Extract the [X, Y] coordinate from the center of the cell holding the provided text.  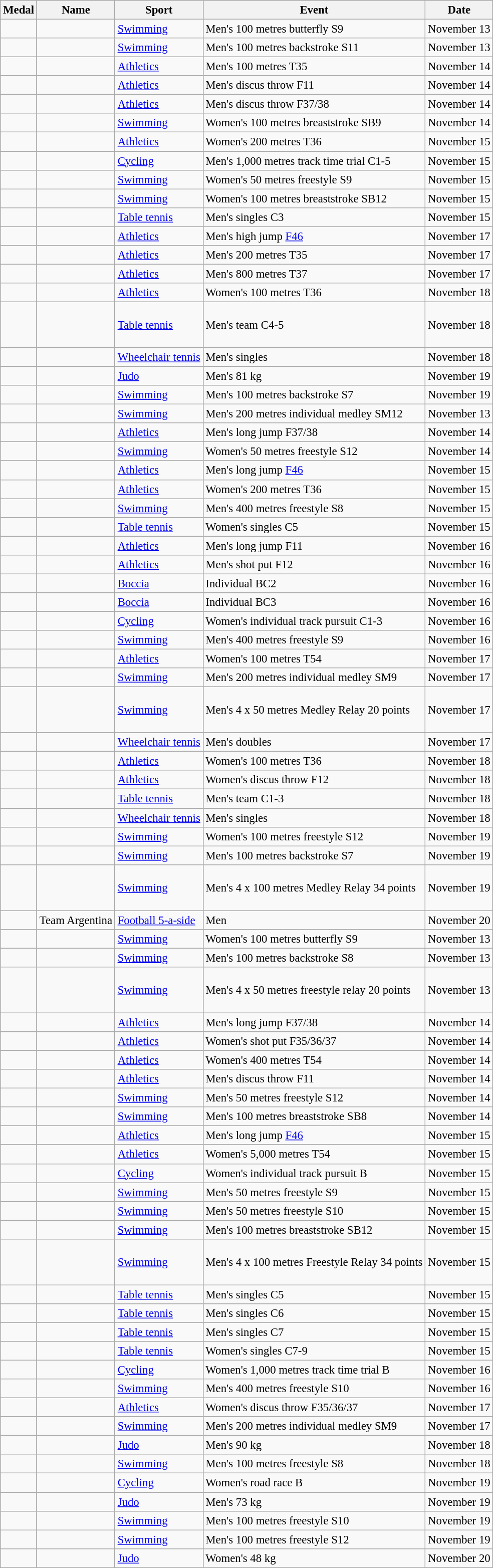
Men's 50 metres freestyle S12 [314, 1098]
Individual BC2 [314, 583]
Men's 100 metres freestyle S12 [314, 1539]
Men's 200 metres T35 [314, 255]
Men's 400 metres freestyle S10 [314, 1389]
Men's singles C6 [314, 1313]
Women's discus throw F12 [314, 780]
Name [76, 10]
Men's 800 metres T37 [314, 274]
Men's singles C7 [314, 1332]
Women's 1,000 metres track time trial B [314, 1370]
Men's 100 metres freestyle S10 [314, 1520]
Sport [159, 10]
Date [459, 10]
Men's 400 metres freestyle S8 [314, 508]
Men's doubles [314, 742]
Men's 100 metres freestyle S8 [314, 1464]
Men's 81 kg [314, 376]
Men's shot put F12 [314, 565]
Men's 100 metres T35 [314, 67]
Men's team C4-5 [314, 325]
Women's shot put F35/36/37 [314, 1041]
Men's 100 metres backstroke S8 [314, 958]
Men's high jump F46 [314, 236]
Men's 4 x 50 metres Medley Relay 20 points [314, 710]
Women's individual track pursuit C1-3 [314, 621]
Women's individual track pursuit B [314, 1173]
Men's 1,000 metres track time trial C1-5 [314, 161]
Men's 100 metres butterfly S9 [314, 29]
Women's discus throw F35/36/37 [314, 1408]
Women's 48 kg [314, 1558]
Men's 50 metres freestyle S10 [314, 1211]
Women's singles C5 [314, 527]
Women's 50 metres freestyle S12 [314, 452]
Medal [19, 10]
Men's singles C3 [314, 217]
Women's 5,000 metres T54 [314, 1155]
Women's 100 metres breaststroke SB9 [314, 123]
Women's 400 metres T54 [314, 1060]
Men's 400 metres freestyle S9 [314, 640]
Women's singles C7-9 [314, 1351]
Women's 100 metres freestyle S12 [314, 836]
Men's 50 metres freestyle S9 [314, 1192]
Men's 4 x 50 metres freestyle relay 20 points [314, 990]
Men's 73 kg [314, 1502]
Women's 50 metres freestyle S9 [314, 179]
Men's discus throw F37/38 [314, 104]
Women's road race B [314, 1483]
Women's 100 metres breaststroke SB12 [314, 198]
Men's team C1-3 [314, 799]
Men's 4 x 100 metres Medley Relay 34 points [314, 887]
Men's 100 metres breaststroke SB8 [314, 1116]
Men's 100 metres backstroke S11 [314, 48]
Men's 100 metres breaststroke SB12 [314, 1230]
Men's 4 x 100 metres Freestyle Relay 34 points [314, 1262]
Men [314, 920]
Football 5-a-side [159, 920]
Women's 100 metres T54 [314, 659]
Men's long jump F11 [314, 546]
Men's singles C5 [314, 1294]
Team Argentina [76, 920]
Individual BC3 [314, 602]
Men's 200 metres individual medley SM12 [314, 414]
Women's 100 metres butterfly S9 [314, 939]
Event [314, 10]
Men's 90 kg [314, 1445]
